Scan for the cell matching the given text and deliver its [X, Y] coordinate at center. 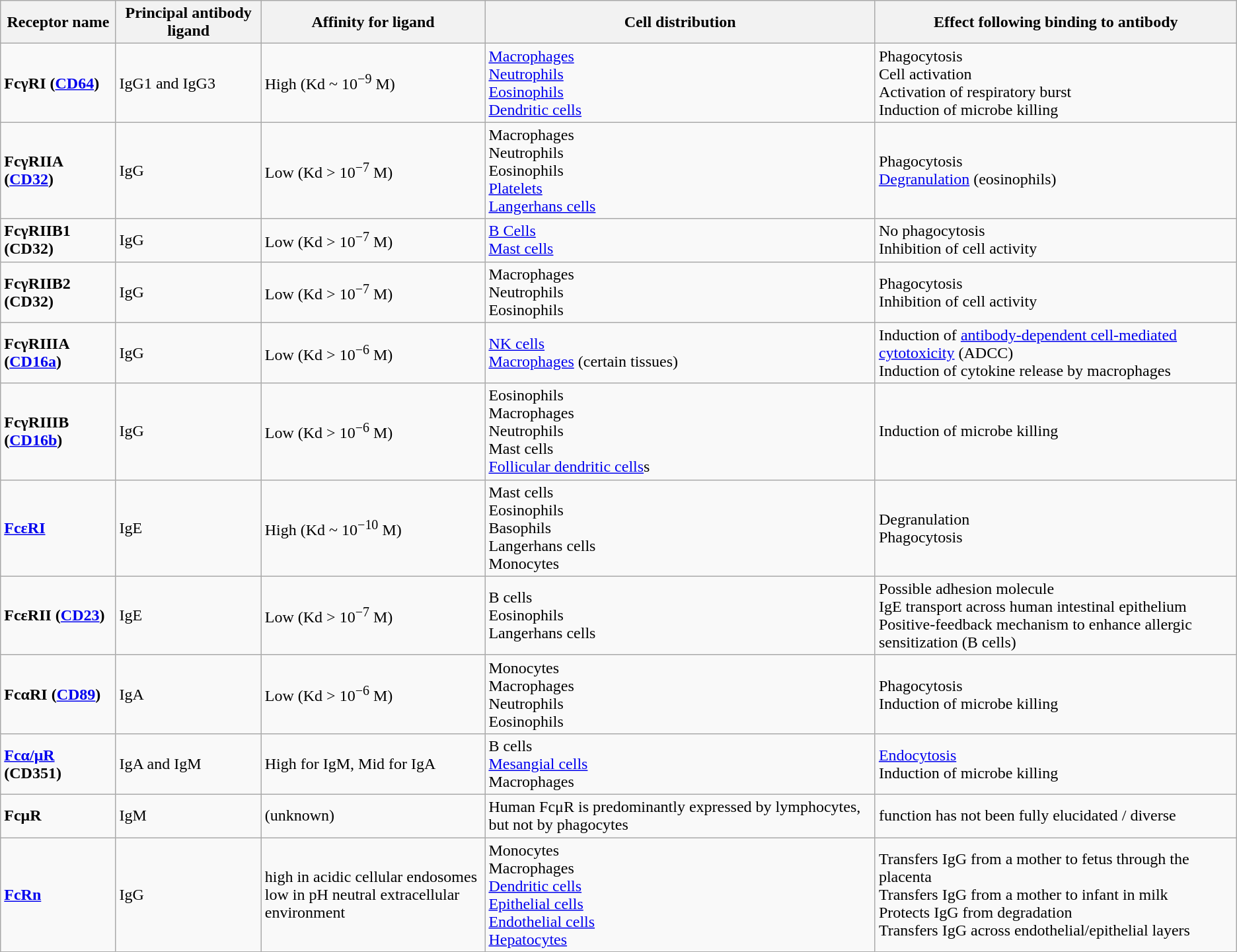
FcγRIIA (CD32) [58, 170]
Affinity for ligand [373, 22]
IgA [188, 694]
MonocytesMacrophagesDendritic cellsEpithelial cellsEndothelial cellsHepatocytes [680, 895]
B cellsMesangial cellsMacrophages [680, 764]
FcεRI [58, 528]
FcγRIIIA (CD16a) [58, 353]
B CellsMast cells [680, 240]
DegranulationPhagocytosis [1056, 528]
MacrophagesNeutrophilsEosinophilsPlateletsLangerhans cells [680, 170]
IgA and IgM [188, 764]
MacrophagesNeutrophilsEosinophilsDendritic cells [680, 83]
Phagocytosis Degranulation (eosinophils) [1056, 170]
Possible adhesion moleculeIgE transport across human intestinal epitheliumPositive-feedback mechanism to enhance allergic sensitization (B cells) [1056, 616]
EosinophilsMacrophagesNeutrophilsMast cells Follicular dendritic cellss [680, 431]
IgG1 and IgG3 [188, 83]
B cellsEosinophilsLangerhans cells [680, 616]
FcαRI (CD89) [58, 694]
(unknown) [373, 815]
MacrophagesNeutrophilsEosinophils [680, 292]
Fcα/μR (CD351) [58, 764]
NK cellsMacrophages (certain tissues) [680, 353]
No phagocytosisInhibition of cell activity [1056, 240]
FcγRI (CD64) [58, 83]
Cell distribution [680, 22]
high in acidic cellular endosomeslow in pH neutral extracellular environment [373, 895]
FcεRII (CD23) [58, 616]
Induction of antibody-dependent cell-mediated cytotoxicity (ADCC)Induction of cytokine release by macrophages [1056, 353]
function has not been fully elucidated / diverse [1056, 815]
FcμR [58, 815]
Principal antibody ligand [188, 22]
High (Kd ~ 10−10 M) [373, 528]
FcγRIIIB (CD16b) [58, 431]
PhagocytosisCell activationActivation of respiratory burstInduction of microbe killing [1056, 83]
FcγRIIB1 (CD32) [58, 240]
High (Kd ~ 10−9 M) [373, 83]
FcγRIIB2 (CD32) [58, 292]
Receptor name [58, 22]
Effect following binding to antibody [1056, 22]
Mast cellsEosinophilsBasophilsLangerhans cellsMonocytes [680, 528]
MonocytesMacrophagesNeutrophilsEosinophils [680, 694]
IgM [188, 815]
EndocytosisInduction of microbe killing [1056, 764]
High for IgM, Mid for IgA [373, 764]
PhagocytosisInduction of microbe killing [1056, 694]
Human FcμR is predominantly expressed by lymphocytes, but not by phagocytes [680, 815]
Induction of microbe killing [1056, 431]
FcRn [58, 895]
PhagocytosisInhibition of cell activity [1056, 292]
